Locate the cell with the specified text and output its [X, Y] center coordinate. 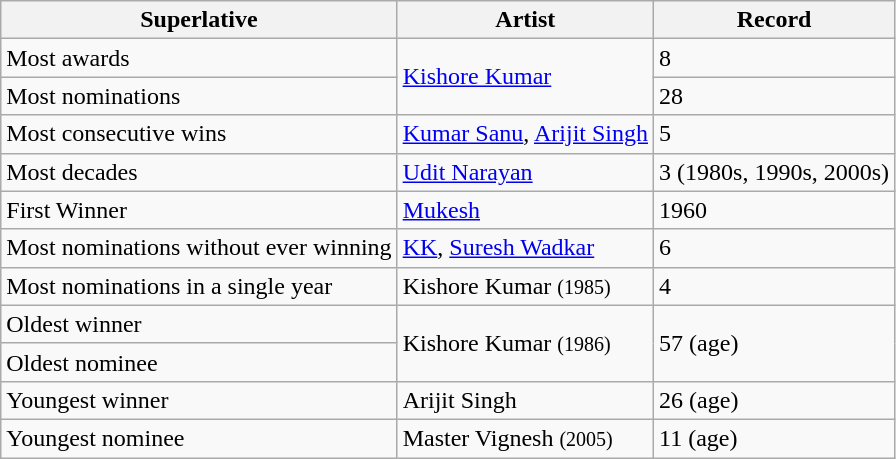
Udit Narayan [525, 172]
1960 [774, 210]
Youngest nominee [199, 438]
Record [774, 20]
26 (age) [774, 400]
Master Vignesh (2005) [525, 438]
Artist [525, 20]
3 (1980s, 1990s, 2000s) [774, 172]
11 (age) [774, 438]
KK, Suresh Wadkar [525, 248]
Kishore Kumar (1986) [525, 343]
First Winner [199, 210]
6 [774, 248]
Most nominations [199, 96]
Kishore Kumar (1985) [525, 286]
4 [774, 286]
Oldest nominee [199, 362]
Most consecutive wins [199, 134]
Kishore Kumar [525, 77]
Arijit Singh [525, 400]
Youngest winner [199, 400]
Oldest winner [199, 324]
8 [774, 58]
Most nominations in a single year [199, 286]
Most nominations without ever winning [199, 248]
Most awards [199, 58]
Mukesh [525, 210]
28 [774, 96]
5 [774, 134]
Most decades [199, 172]
57 (age) [774, 343]
Superlative [199, 20]
Kumar Sanu, Arijit Singh [525, 134]
